For the text-containing cell, return its midpoint in (X, Y) coordinate format. 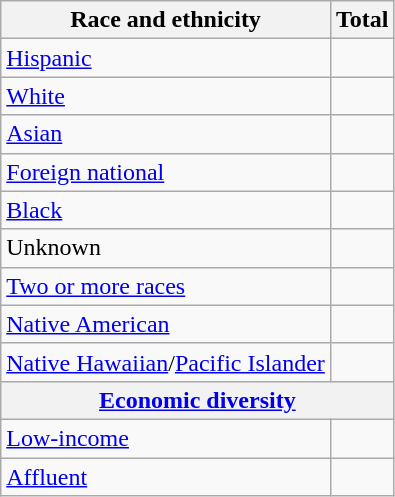
Native Hawaiian/Pacific Islander (166, 362)
Native American (166, 324)
Hispanic (166, 58)
Total (362, 20)
Economic diversity (198, 400)
Black (166, 210)
White (166, 96)
Affluent (166, 477)
Race and ethnicity (166, 20)
Unknown (166, 248)
Low-income (166, 438)
Foreign national (166, 172)
Two or more races (166, 286)
Asian (166, 134)
